Identify which cell holds the provided text, then report its [x, y] central coordinate. 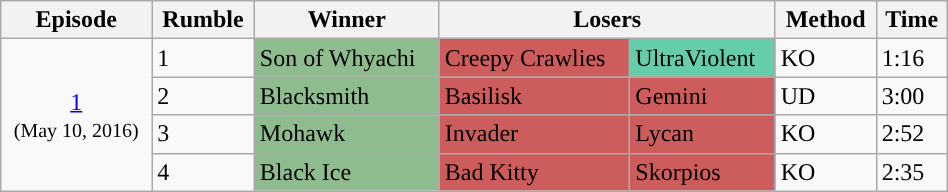
Lycan [702, 134]
Invader [534, 134]
4 [204, 172]
Winner [346, 20]
1(May 10, 2016) [76, 115]
2:52 [912, 134]
Skorpios [702, 172]
Bad Kitty [534, 172]
2 [204, 96]
UltraViolent [702, 58]
Rumble [204, 20]
1:16 [912, 58]
Time [912, 20]
Black Ice [346, 172]
UD [826, 96]
Episode [76, 20]
Method [826, 20]
Creepy Crawlies [534, 58]
2:35 [912, 172]
Basilisk [534, 96]
Son of Whyachi [346, 58]
3 [204, 134]
Mohawk [346, 134]
Blacksmith [346, 96]
Gemini [702, 96]
3:00 [912, 96]
1 [204, 58]
Losers [607, 20]
